Return the [X, Y] coordinate for the center point of the cell that contains the specified text.  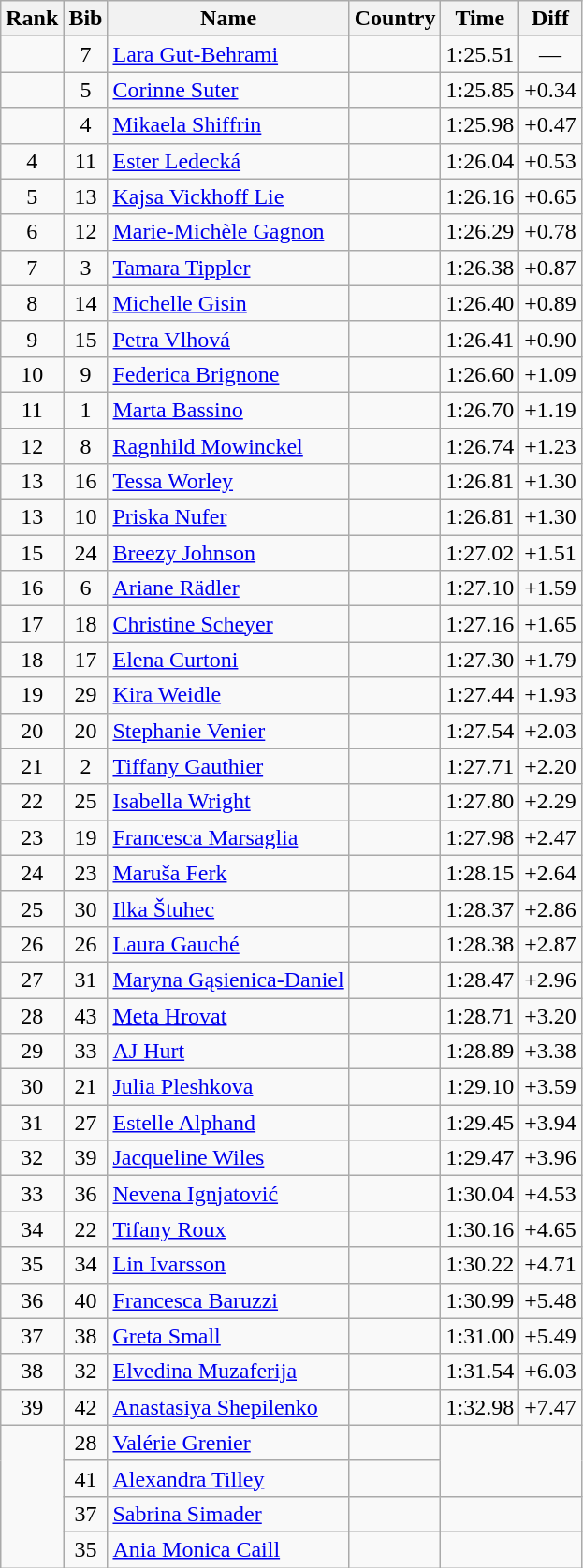
+1.19 [550, 410]
Estelle Alphand [228, 1123]
+0.34 [550, 90]
Petra Vlhová [228, 339]
1:26.16 [480, 196]
14 [86, 303]
Diff [550, 19]
1:30.04 [480, 1194]
Ariane Rädler [228, 588]
+1.59 [550, 588]
Elena Curtoni [228, 660]
1:26.40 [480, 303]
+4.65 [550, 1229]
Marta Bassino [228, 410]
+0.78 [550, 232]
1:31.00 [480, 1336]
1:27.30 [480, 660]
1:29.47 [480, 1158]
1:27.10 [480, 588]
+5.49 [550, 1336]
Tifany Roux [228, 1229]
43 [86, 1015]
1:29.45 [480, 1123]
AJ Hurt [228, 1052]
+2.03 [550, 731]
Kira Weidle [228, 695]
+2.20 [550, 766]
Valérie Grenier [228, 1443]
Marie-Michèle Gagnon [228, 232]
+4.53 [550, 1194]
Breezy Johnson [228, 553]
1:26.04 [480, 161]
Michelle Gisin [228, 303]
1 [86, 410]
1:28.47 [480, 980]
1:26.70 [480, 410]
+3.59 [550, 1087]
Maruša Ferk [228, 873]
Greta Small [228, 1336]
Maryna Gąsienica-Daniel [228, 980]
1:28.71 [480, 1015]
Christine Scheyer [228, 624]
1:27.71 [480, 766]
3 [86, 268]
Time [480, 19]
1:31.54 [480, 1372]
Francesca Baruzzi [228, 1300]
1:27.02 [480, 553]
1:25.51 [480, 54]
1:27.80 [480, 802]
41 [86, 1478]
1:26.29 [480, 232]
+1.51 [550, 553]
+1.23 [550, 446]
Laura Gauché [228, 944]
40 [86, 1300]
1:30.22 [480, 1265]
1:27.98 [480, 837]
1:27.54 [480, 731]
Francesca Marsaglia [228, 837]
+2.87 [550, 944]
+6.03 [550, 1372]
Lin Ivarsson [228, 1265]
+3.20 [550, 1015]
1:26.74 [480, 446]
Tessa Worley [228, 482]
1:25.85 [480, 90]
+2.96 [550, 980]
1:28.89 [480, 1052]
Ragnhild Mowinckel [228, 446]
Lara Gut-Behrami [228, 54]
Isabella Wright [228, 802]
+2.86 [550, 908]
1:26.41 [480, 339]
1:26.38 [480, 268]
Name [228, 19]
Kajsa Vickhoff Lie [228, 196]
— [550, 54]
+3.96 [550, 1158]
Julia Pleshkova [228, 1087]
+1.65 [550, 624]
Jacqueline Wiles [228, 1158]
+3.38 [550, 1052]
+2.64 [550, 873]
Country [395, 19]
1:28.15 [480, 873]
1:27.16 [480, 624]
+1.79 [550, 660]
Corinne Suter [228, 90]
+4.71 [550, 1265]
Ester Ledecká [228, 161]
+0.87 [550, 268]
1:28.37 [480, 908]
1:26.60 [480, 374]
+0.90 [550, 339]
Ania Monica Caill [228, 1549]
1:32.98 [480, 1407]
Stephanie Venier [228, 731]
1:29.10 [480, 1087]
+0.89 [550, 303]
42 [86, 1407]
Bib [86, 19]
+0.47 [550, 125]
+1.09 [550, 374]
Alexandra Tilley [228, 1478]
Federica Brignone [228, 374]
1:25.98 [480, 125]
Ilka Štuhec [228, 908]
Mikaela Shiffrin [228, 125]
Sabrina Simader [228, 1514]
+0.53 [550, 161]
2 [86, 766]
+3.94 [550, 1123]
Tiffany Gauthier [228, 766]
+2.29 [550, 802]
Tamara Tippler [228, 268]
+0.65 [550, 196]
+5.48 [550, 1300]
Nevena Ignjatović [228, 1194]
Anastasiya Shepilenko [228, 1407]
Priska Nufer [228, 517]
1:27.44 [480, 695]
Meta Hrovat [228, 1015]
1:30.16 [480, 1229]
+1.93 [550, 695]
Elvedina Muzaferija [228, 1372]
1:28.38 [480, 944]
Rank [32, 19]
+2.47 [550, 837]
1:30.99 [480, 1300]
+7.47 [550, 1407]
